Output the [X, Y] coordinate of the center of the cell containing the given text.  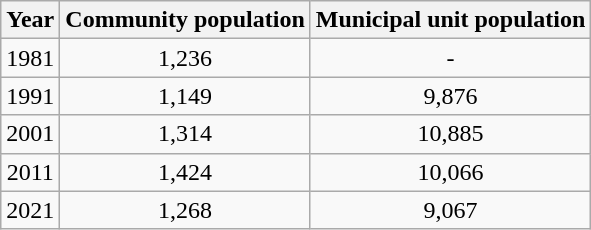
2021 [30, 210]
9,067 [450, 210]
1,236 [185, 58]
2011 [30, 172]
2001 [30, 134]
Municipal unit population [450, 20]
1991 [30, 96]
1,149 [185, 96]
10,885 [450, 134]
1,268 [185, 210]
Year [30, 20]
10,066 [450, 172]
1,314 [185, 134]
Community population [185, 20]
1981 [30, 58]
1,424 [185, 172]
- [450, 58]
9,876 [450, 96]
